Capture the cell that displays the provided text and extract its [X, Y] central coordinate. 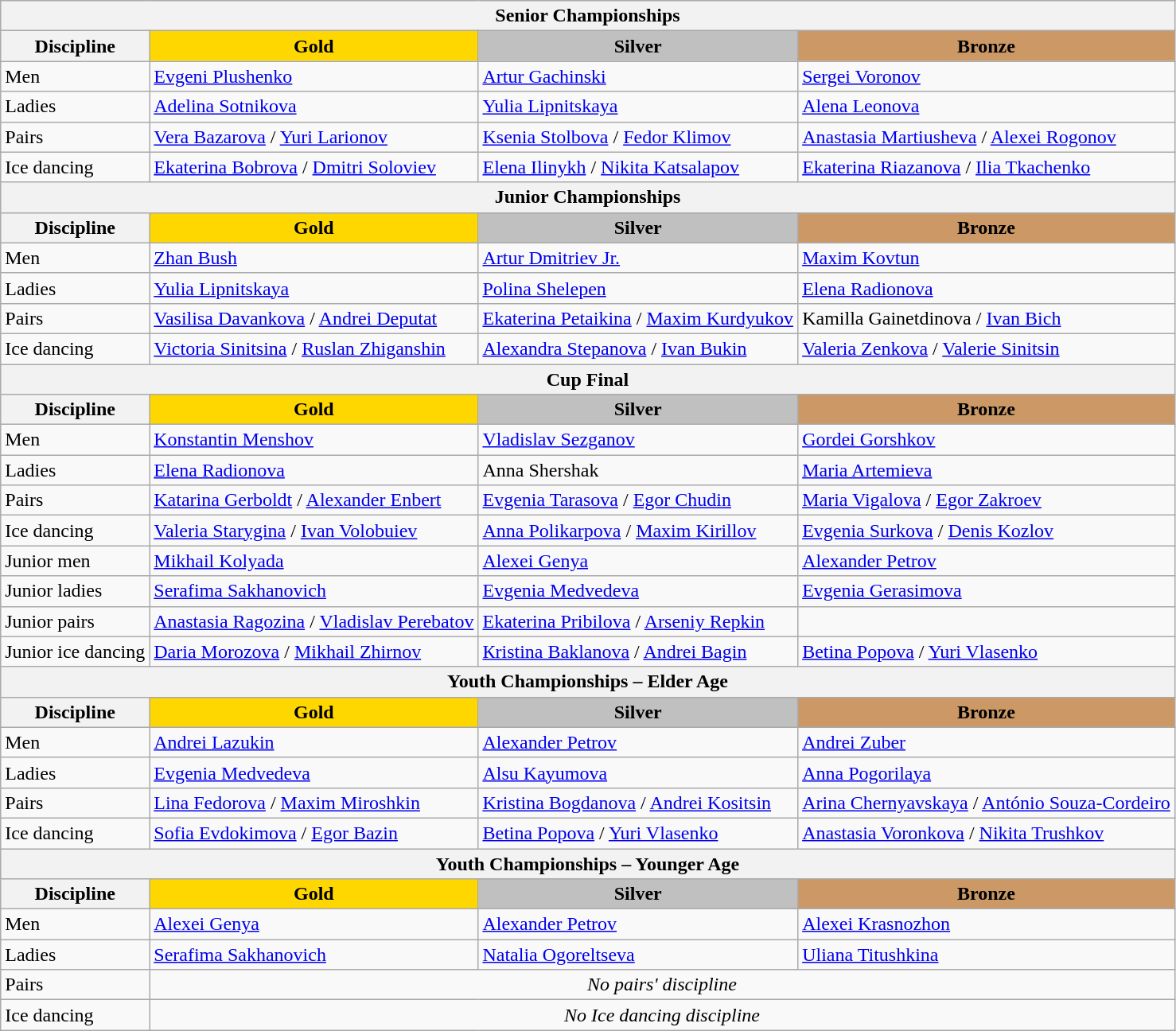
Maxim Kovtun [987, 258]
Anna Polikarpova / Maxim Kirillov [638, 531]
Vera Bazarova / Yuri Larionov [313, 137]
Ekaterina Riazanova / Ilia Tkachenko [987, 167]
Senior Championships [587, 16]
Konstantin Menshov [313, 440]
Evgenia Gerasimova [987, 591]
Anna Pogorilaya [987, 772]
Sofia Evdokimova / Egor Bazin [313, 833]
Mikhail Kolyada [313, 561]
Andrei Zuber [987, 742]
Ekaterina Bobrova / Dmitri Soloviev [313, 167]
Katarina Gerboldt / Alexander Enbert [313, 500]
Maria Artemieva [987, 470]
Vladislav Sezganov [638, 440]
Junior men [75, 561]
Alena Leonova [987, 107]
Uliana Titushkina [987, 955]
Anastasia Ragozina / Vladislav Perebatov [313, 621]
Victoria Sinitsina / Ruslan Zhiganshin [313, 348]
Ksenia Stolbova / Fedor Klimov [638, 137]
Arina Chernyavskaya / António Souza-Cordeiro [987, 803]
Polina Shelepen [638, 288]
Artur Dmitriev Jr. [638, 258]
No Ice dancing discipline [662, 1015]
Sergei Voronov [987, 76]
No pairs' discipline [662, 985]
Junior pairs [75, 621]
Valeria Starygina / Ivan Volobuiev [313, 531]
Natalia Ogoreltseva [638, 955]
Lina Fedorova / Maxim Miroshkin [313, 803]
Junior ladies [75, 591]
Valeria Zenkova / Valerie Sinitsin [987, 348]
Ekaterina Petaikina / Maxim Kurdyukov [638, 318]
Anna Shershak [638, 470]
Evgenia Surkova / Denis Kozlov [987, 531]
Junior Championships [587, 197]
Ekaterina Pribilova / Arseniy Repkin [638, 621]
Youth Championships – Younger Age [587, 863]
Youth Championships – Elder Age [587, 682]
Elena Ilinykh / Nikita Katsalapov [638, 167]
Junior ice dancing [75, 652]
Evgenia Tarasova / Egor Chudin [638, 500]
Anastasia Voronkova / Nikita Trushkov [987, 833]
Maria Vigalova / Egor Zakroev [987, 500]
Adelina Sotnikova [313, 107]
Anastasia Martiusheva / Alexei Rogonov [987, 137]
Vasilisa Davankova / Andrei Deputat [313, 318]
Alsu Kayumova [638, 772]
Alexandra Stepanova / Ivan Bukin [638, 348]
Alexei Krasnozhon [987, 924]
Cup Final [587, 379]
Evgeni Plushenko [313, 76]
Kristina Bogdanova / Andrei Kositsin [638, 803]
Kamilla Gainetdinova / Ivan Bich [987, 318]
Zhan Bush [313, 258]
Gordei Gorshkov [987, 440]
Artur Gachinski [638, 76]
Кristina Baklanova / Andrei Bagin [638, 652]
Daria Morozova / Mikhail Zhirnov [313, 652]
Andrei Lazukin [313, 742]
